From the cell containing the given text, extract its center point as [x, y] coordinate. 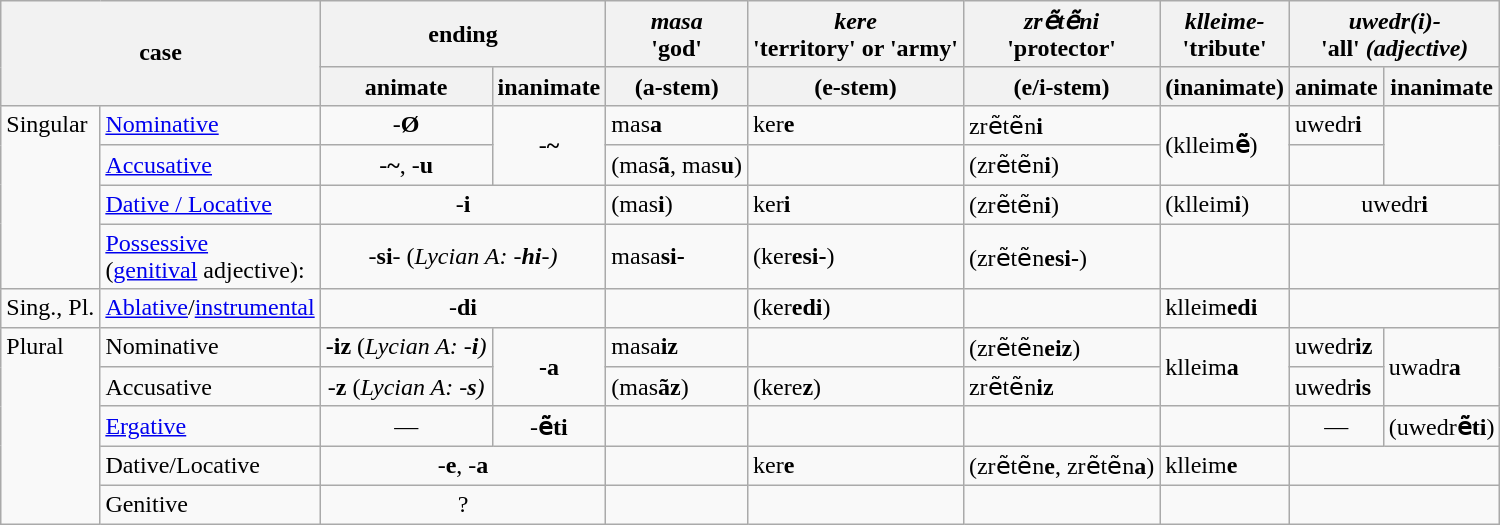
klleimedi [1225, 308]
-a [549, 366]
(zrẽtẽnesi-) [1061, 256]
Dative / Locative [210, 204]
-si- (Lycian A: -hi-) [463, 256]
klleime-'tribute' [1225, 34]
kere'territory' or 'army' [856, 34]
(a-stem) [677, 86]
klleima [1225, 366]
-i [463, 204]
(uwedrẽti) [1442, 426]
-di [463, 308]
klleime [1225, 466]
(masi) [677, 204]
(zrẽtẽneiz) [1061, 347]
(kerez) [856, 387]
uwedris [1336, 387]
keri [856, 204]
Plural [50, 425]
-~ [549, 144]
Dative/Locative [210, 466]
Ergative [210, 426]
? [463, 504]
-~, -u [406, 165]
zrẽtẽni [1061, 125]
(klleimẽ) [1225, 144]
masasi- [677, 256]
masa [677, 125]
-iz (Lycian A: -i) [406, 347]
(zrẽtẽne, zrẽtẽna) [1061, 466]
(keresi-) [856, 256]
Sing., Pl. [50, 308]
zrẽtẽniz [1061, 387]
(e/i-stem) [1061, 86]
uwedr(i)-'all' (adjective) [1394, 34]
uwadra [1442, 366]
(masã, masu) [677, 165]
case [160, 54]
(inanimate) [1225, 86]
(keredi) [856, 308]
masaiz [677, 347]
-ẽti [549, 426]
Ablative/instrumental [210, 308]
(masãz) [677, 387]
-e, -a [463, 466]
masa'god' [677, 34]
uwedriz [1336, 347]
Singular [50, 197]
(klleimi) [1225, 204]
zrẽtẽni'protector' [1061, 34]
Possessive (genitival adjective): [210, 256]
ending [463, 34]
(e-stem) [856, 86]
-Ø [406, 125]
Genitive [210, 504]
-z (Lycian A: -s) [406, 387]
